Provide the [X, Y] coordinate of the cell's center where the given text is located.  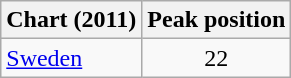
Peak position [216, 20]
Chart (2011) [72, 20]
22 [216, 58]
Sweden [72, 58]
